Locate the cell with the specified text and output its [x, y] center coordinate. 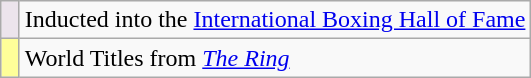
World Titles from The Ring [275, 58]
Inducted into the International Boxing Hall of Fame [275, 20]
